Find where the given text appears and provide that cell's center as [X, Y] coordinate. 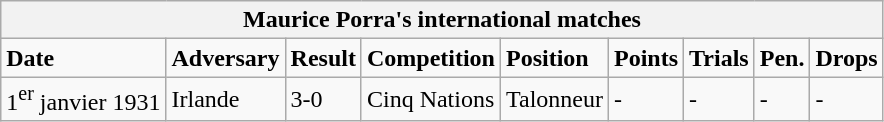
Pen. [782, 58]
3-0 [323, 100]
Cinq Nations [430, 100]
Result [323, 58]
Position [554, 58]
Drops [846, 58]
1er janvier 1931 [84, 100]
Competition [430, 58]
Trials [720, 58]
Irlande [226, 100]
Talonneur [554, 100]
Points [646, 58]
Date [84, 58]
Maurice Porra's international matches [442, 20]
Adversary [226, 58]
